Provide the [x, y] coordinate of the cell's center where the given text is located.  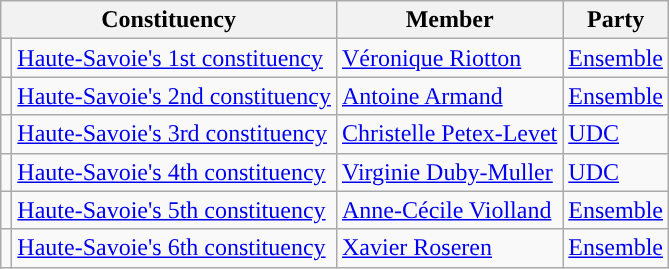
Christelle Petex-Levet [449, 134]
Véronique Riotton [449, 58]
Haute-Savoie's 5th constituency [174, 210]
Xavier Roseren [449, 248]
Haute-Savoie's 3rd constituency [174, 134]
Antoine Armand [449, 96]
Haute-Savoie's 4th constituency [174, 172]
Virginie Duby-Muller [449, 172]
Anne-Cécile Violland [449, 210]
Member [449, 20]
Constituency [169, 20]
Party [616, 20]
Haute-Savoie's 2nd constituency [174, 96]
Haute-Savoie's 6th constituency [174, 248]
Haute-Savoie's 1st constituency [174, 58]
